Find where the given text appears and provide that cell's center as (x, y) coordinate. 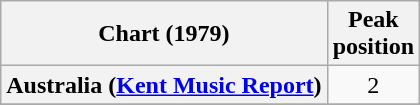
Chart (1979) (164, 34)
Australia (Kent Music Report) (164, 85)
Peakposition (373, 34)
2 (373, 85)
